Pinpoint the cell where the given text exists, returning its (X, Y) midpoint coordinate. 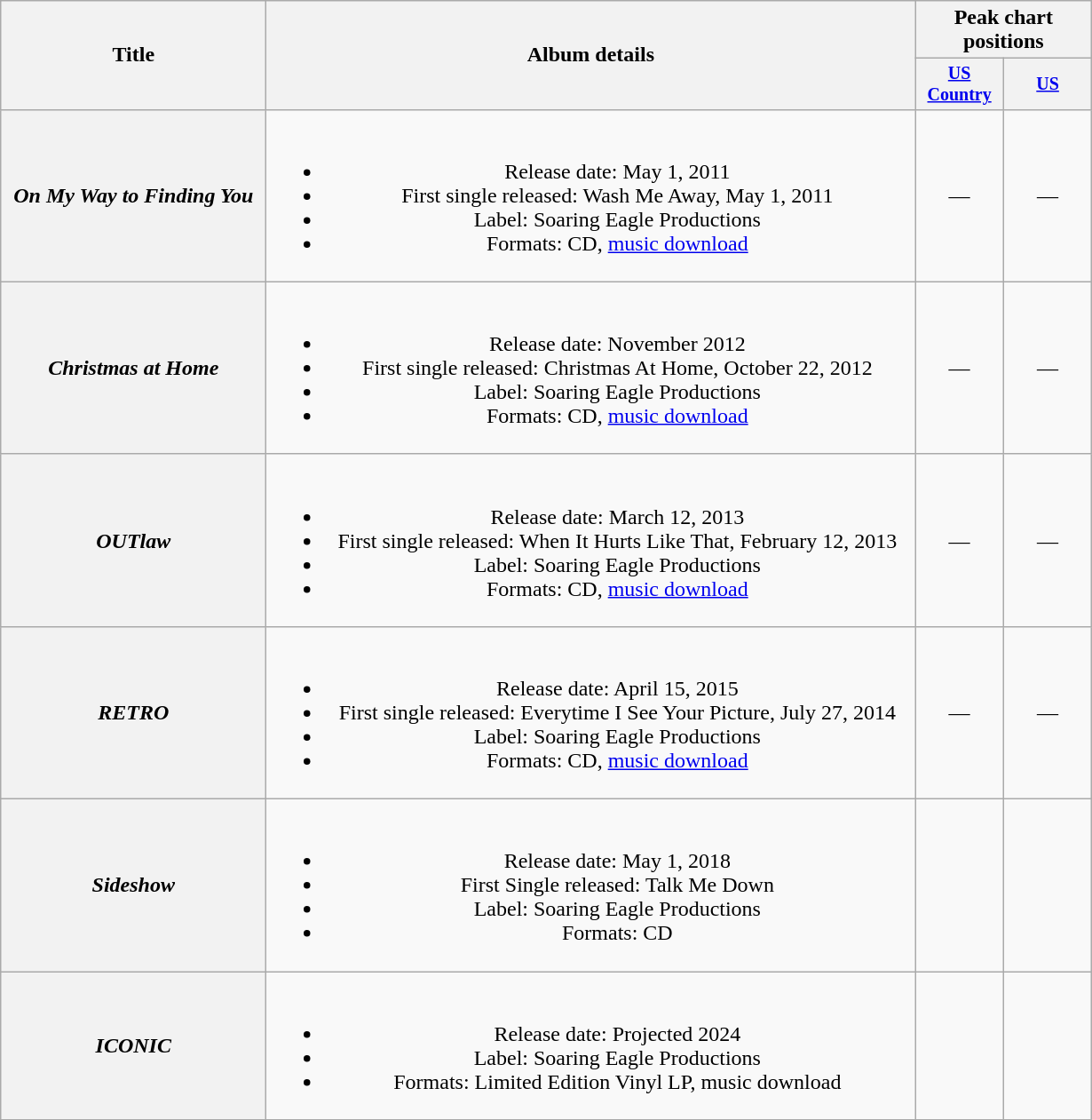
Release date: November 2012First single released: Christmas At Home, October 22, 2012Label: Soaring Eagle ProductionsFormats: CD, music download (591, 368)
US Country (959, 83)
Release date: Projected 2024Label: Soaring Eagle ProductionsFormats: Limited Edition Vinyl LP, music download (591, 1046)
RETRO (133, 712)
ICONIC (133, 1046)
Album details (591, 55)
Sideshow (133, 886)
On My Way to Finding You (133, 195)
Christmas at Home (133, 368)
Release date: May 1, 2018First Single released: Talk Me DownLabel: Soaring Eagle ProductionsFormats: CD (591, 886)
Release date: May 1, 2011First single released: Wash Me Away, May 1, 2011Label: Soaring Eagle ProductionsFormats: CD, music download (591, 195)
US (1048, 83)
Peak chart positions (1003, 30)
OUTlaw (133, 540)
Title (133, 55)
